Return the [x, y] coordinate for the center point of the cell that contains the specified text.  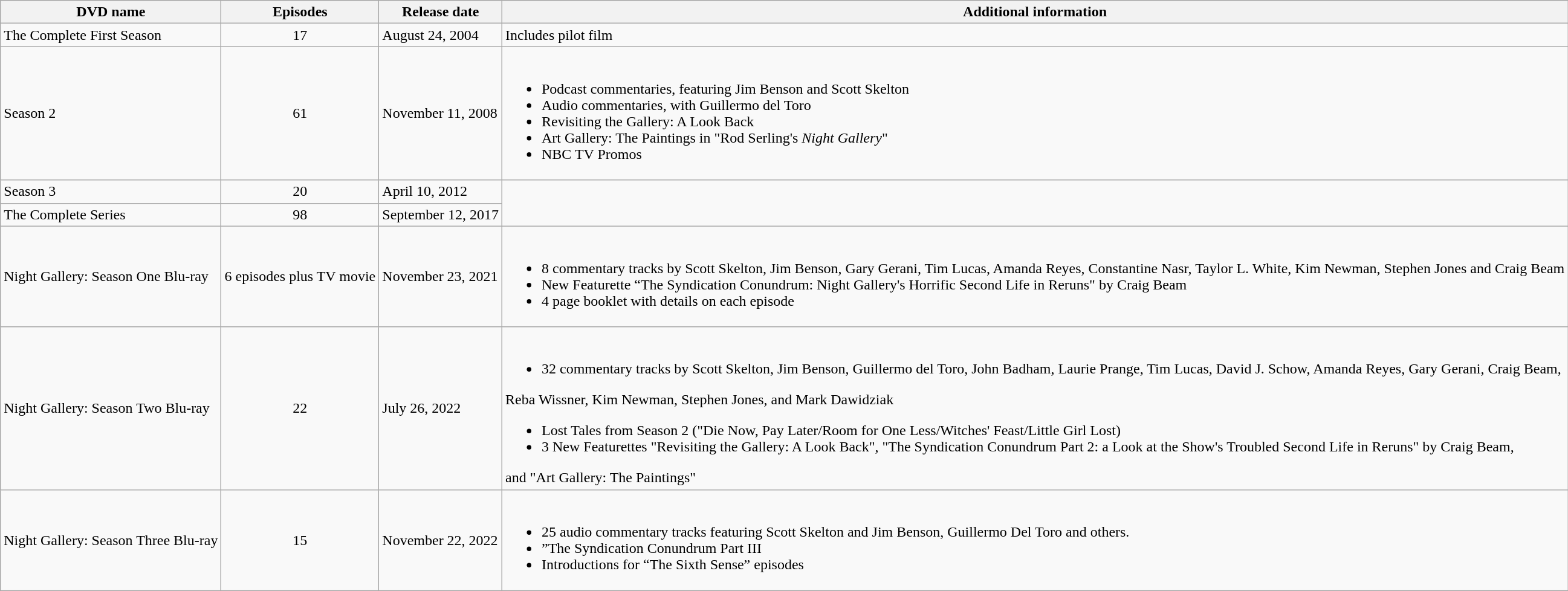
Additional information [1035, 12]
July 26, 2022 [441, 409]
The Complete First Season [111, 35]
Episodes [300, 12]
15 [300, 540]
November 23, 2021 [441, 277]
September 12, 2017 [441, 215]
The Complete Series [111, 215]
17 [300, 35]
20 [300, 192]
61 [300, 114]
98 [300, 215]
April 10, 2012 [441, 192]
November 22, 2022 [441, 540]
Release date [441, 12]
6 episodes plus TV movie [300, 277]
August 24, 2004 [441, 35]
Season 2 [111, 114]
DVD name [111, 12]
Includes pilot film [1035, 35]
Season 3 [111, 192]
Night Gallery: Season Two Blu-ray [111, 409]
November 11, 2008 [441, 114]
Night Gallery: Season Three Blu-ray [111, 540]
22 [300, 409]
Night Gallery: Season One Blu-ray [111, 277]
